Find where the given text appears and provide that cell's center as (x, y) coordinate. 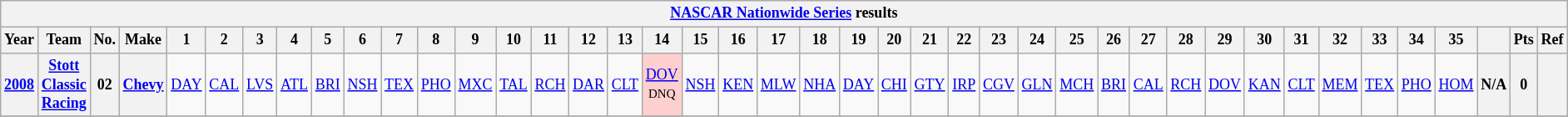
5 (328, 40)
25 (1077, 40)
24 (1037, 40)
33 (1380, 40)
11 (550, 40)
35 (1456, 40)
9 (475, 40)
3 (260, 40)
02 (105, 84)
19 (858, 40)
14 (662, 40)
20 (895, 40)
17 (777, 40)
Make (143, 40)
22 (964, 40)
DAR (589, 84)
16 (738, 40)
DOVDNQ (662, 84)
7 (399, 40)
29 (1225, 40)
32 (1340, 40)
KEN (738, 84)
26 (1114, 40)
DOV (1225, 84)
12 (589, 40)
13 (624, 40)
2 (225, 40)
2008 (20, 84)
No. (105, 40)
6 (363, 40)
30 (1264, 40)
1 (186, 40)
ATL (295, 84)
NHA (820, 84)
IRP (964, 84)
Ref (1552, 40)
MEM (1340, 84)
34 (1417, 40)
31 (1302, 40)
Chevy (143, 84)
23 (999, 40)
CGV (999, 84)
0 (1523, 84)
21 (930, 40)
TAL (514, 84)
MCH (1077, 84)
MLW (777, 84)
KAN (1264, 84)
Pts (1523, 40)
N/A (1494, 84)
18 (820, 40)
GLN (1037, 84)
27 (1149, 40)
Year (20, 40)
15 (701, 40)
Stott Classic Racing (63, 84)
CHI (895, 84)
Team (63, 40)
LVS (260, 84)
NASCAR Nationwide Series results (784, 13)
28 (1186, 40)
4 (295, 40)
HOM (1456, 84)
MXC (475, 84)
GTY (930, 84)
8 (436, 40)
10 (514, 40)
